Locate the cell with the specified text and output its [x, y] center coordinate. 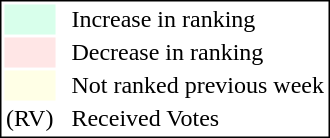
Increase in ranking [198, 19]
Not ranked previous week [198, 85]
Received Votes [198, 119]
(RV) [29, 119]
Decrease in ranking [198, 53]
